From the cell containing the given text, extract its center point as (x, y) coordinate. 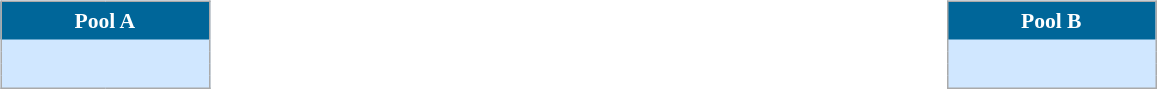
Pool A (104, 20)
Pool B (1051, 20)
